Determine the (X, Y) coordinate at the center of the cell enclosing the given text.  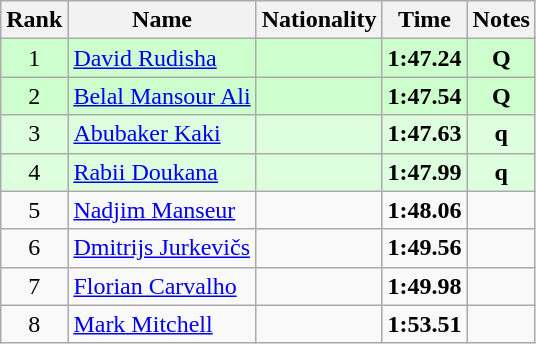
1:48.06 (424, 210)
1:49.56 (424, 248)
1:47.99 (424, 172)
1 (34, 58)
6 (34, 248)
1:47.24 (424, 58)
Name (162, 20)
Nationality (319, 20)
2 (34, 96)
5 (34, 210)
7 (34, 286)
Dmitrijs Jurkevičs (162, 248)
Florian Carvalho (162, 286)
4 (34, 172)
Notes (501, 20)
1:47.54 (424, 96)
1:49.98 (424, 286)
Abubaker Kaki (162, 134)
1:47.63 (424, 134)
David Rudisha (162, 58)
Time (424, 20)
Rank (34, 20)
3 (34, 134)
1:53.51 (424, 324)
Nadjim Manseur (162, 210)
Mark Mitchell (162, 324)
Belal Mansour Ali (162, 96)
Rabii Doukana (162, 172)
8 (34, 324)
